Locate the cell with the specified text and output its [x, y] center coordinate. 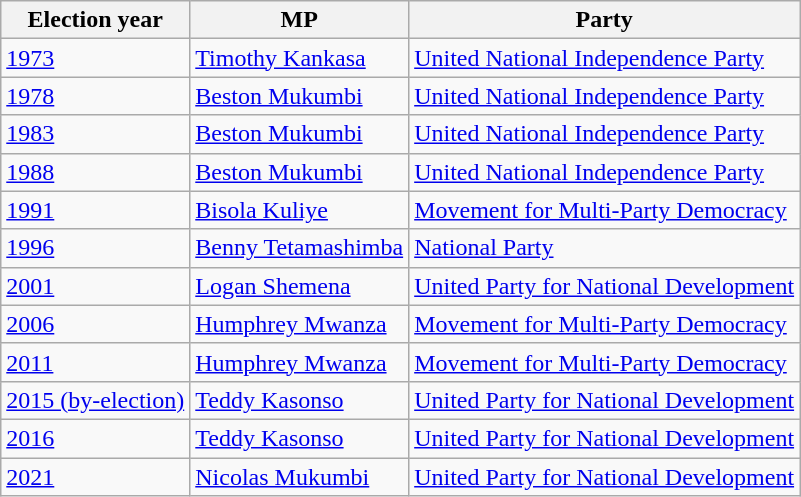
Party [604, 20]
Logan Shemena [300, 286]
1973 [96, 58]
2015 (by-election) [96, 400]
Benny Tetamashimba [300, 248]
2006 [96, 324]
Election year [96, 20]
National Party [604, 248]
2001 [96, 286]
1983 [96, 134]
2011 [96, 362]
2016 [96, 438]
Bisola Kuliye [300, 210]
1996 [96, 248]
2021 [96, 477]
Nicolas Mukumbi [300, 477]
1991 [96, 210]
MP [300, 20]
1988 [96, 172]
Timothy Kankasa [300, 58]
1978 [96, 96]
